For the text-containing cell, return its midpoint in (x, y) coordinate format. 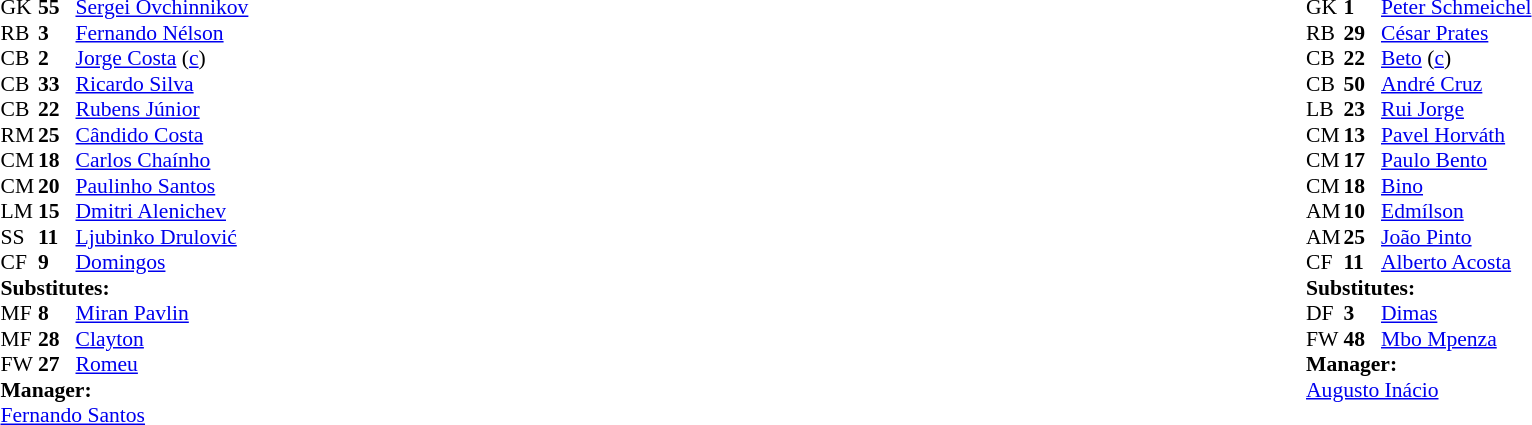
SS (19, 237)
Edmílson (1456, 211)
Rubens Júnior (162, 109)
23 (1363, 109)
Fernando Nélson (162, 33)
Pavel Horváth (1456, 135)
33 (57, 84)
17 (1363, 161)
8 (57, 313)
DF (1325, 313)
Augusto Inácio (1418, 390)
César Prates (1456, 33)
29 (1363, 33)
Ljubinko Drulović (162, 237)
LB (1325, 109)
Beto (c) (1456, 59)
Clayton (162, 339)
9 (57, 263)
João Pinto (1456, 237)
27 (57, 365)
Rui Jorge (1456, 109)
LM (19, 211)
Miran Pavlin (162, 313)
Alberto Acosta (1456, 263)
15 (57, 211)
André Cruz (1456, 84)
Dmitri Alenichev (162, 211)
Dimas (1456, 313)
Ricardo Silva (162, 84)
48 (1363, 339)
10 (1363, 211)
Domingos (162, 263)
20 (57, 186)
50 (1363, 84)
Carlos Chaínho (162, 161)
Cândido Costa (162, 135)
13 (1363, 135)
RM (19, 135)
Mbo Mpenza (1456, 339)
Paulo Bento (1456, 161)
Jorge Costa (c) (162, 59)
Romeu (162, 365)
2 (57, 59)
Paulinho Santos (162, 186)
Bino (1456, 186)
28 (57, 339)
